Pinpoint the cell where the given text exists, returning its (X, Y) midpoint coordinate. 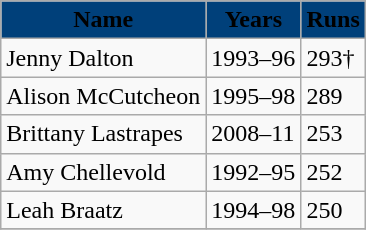
1993–96 (254, 58)
Brittany Lastrapes (104, 134)
253 (333, 134)
1995–98 (254, 96)
289 (333, 96)
252 (333, 172)
Leah Braatz (104, 210)
Alison McCutcheon (104, 96)
293† (333, 58)
Years (254, 20)
1994–98 (254, 210)
Jenny Dalton (104, 58)
Runs (333, 20)
Name (104, 20)
1992–95 (254, 172)
250 (333, 210)
2008–11 (254, 134)
Amy Chellevold (104, 172)
